For the text-containing cell, return its midpoint in [X, Y] coordinate format. 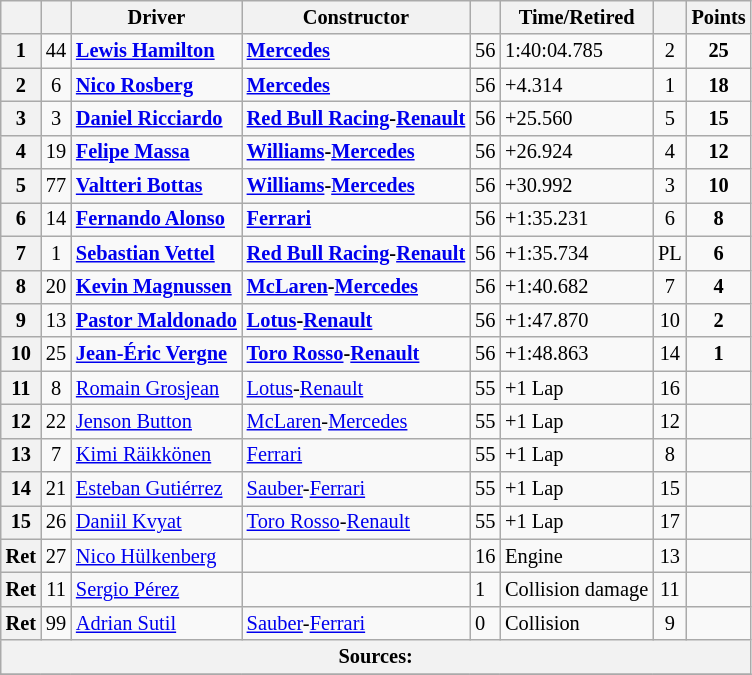
77 [56, 186]
Nico Rosberg [156, 85]
Valtteri Bottas [156, 186]
Lewis Hamilton [156, 51]
19 [56, 152]
Collision damage [576, 589]
Daniel Ricciardo [156, 118]
+4.314 [576, 85]
+1:35.734 [576, 253]
26 [56, 522]
22 [56, 421]
Driver [156, 17]
+1:48.863 [576, 354]
Romain Grosjean [156, 388]
Esteban Gutiérrez [156, 489]
+1:47.870 [576, 320]
Collision [576, 623]
Points [719, 17]
Sources: [376, 657]
Fernando Alonso [156, 219]
0 [485, 623]
99 [56, 623]
Constructor [356, 17]
1:40:04.785 [576, 51]
Pastor Maldonado [156, 320]
18 [719, 85]
Daniil Kvyat [156, 522]
+1:35.231 [576, 219]
20 [56, 287]
44 [56, 51]
Jean-Éric Vergne [156, 354]
17 [670, 522]
Kevin Magnussen [156, 287]
Felipe Massa [156, 152]
27 [56, 556]
Time/Retired [576, 17]
Nico Hülkenberg [156, 556]
Sebastian Vettel [156, 253]
PL [670, 253]
21 [56, 489]
Engine [576, 556]
Kimi Räikkönen [156, 455]
Adrian Sutil [156, 623]
+26.924 [576, 152]
+25.560 [576, 118]
+1:40.682 [576, 287]
Jenson Button [156, 421]
Sergio Pérez [156, 589]
+30.992 [576, 186]
